Identify which cell holds the provided text, then report its (X, Y) central coordinate. 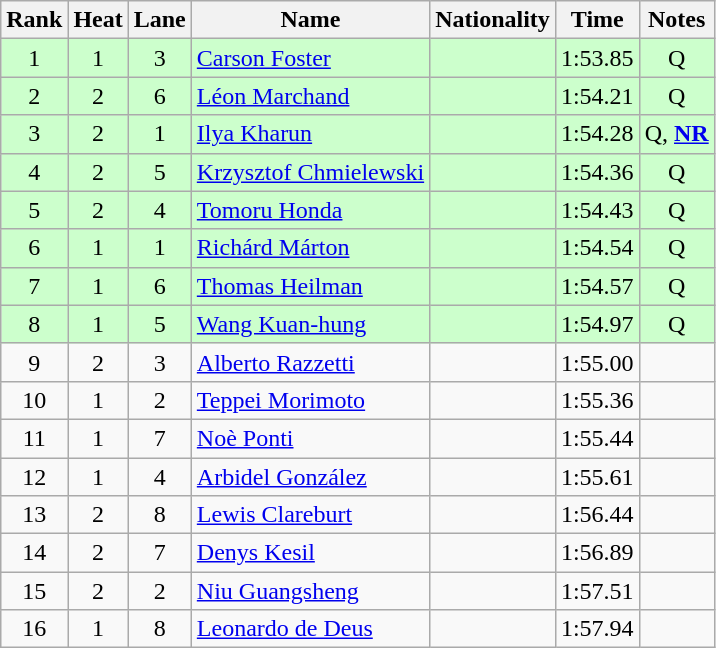
Krzysztof Chmielewski (310, 172)
Q, NR (676, 134)
Ilya Kharun (310, 134)
1:55.36 (597, 400)
Arbidel González (310, 477)
11 (34, 438)
1:56.44 (597, 515)
1:54.54 (597, 248)
1:54.43 (597, 210)
Time (597, 20)
Léon Marchand (310, 96)
Wang Kuan-hung (310, 324)
12 (34, 477)
Alberto Razzetti (310, 362)
Nationality (493, 20)
Niu Guangsheng (310, 591)
Carson Foster (310, 58)
14 (34, 553)
1:55.44 (597, 438)
16 (34, 629)
15 (34, 591)
1:54.36 (597, 172)
13 (34, 515)
1:56.89 (597, 553)
Rank (34, 20)
1:57.51 (597, 591)
Richárd Márton (310, 248)
9 (34, 362)
Leonardo de Deus (310, 629)
Noè Ponti (310, 438)
Heat (98, 20)
1:53.85 (597, 58)
10 (34, 400)
1:55.00 (597, 362)
1:54.57 (597, 286)
Thomas Heilman (310, 286)
Name (310, 20)
Notes (676, 20)
1:57.94 (597, 629)
Denys Kesil (310, 553)
Lane (160, 20)
Teppei Morimoto (310, 400)
1:54.28 (597, 134)
1:54.97 (597, 324)
Lewis Clareburt (310, 515)
1:55.61 (597, 477)
1:54.21 (597, 96)
Tomoru Honda (310, 210)
